Search for the cell housing the specified text and yield its [X, Y] center coordinate. 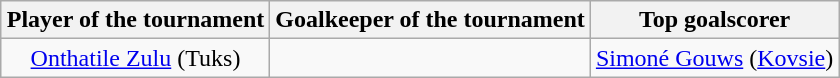
Simoné Gouws (Kovsie) [714, 58]
Player of the tournament [136, 20]
Onthatile Zulu (Tuks) [136, 58]
Goalkeeper of the tournament [430, 20]
Top goalscorer [714, 20]
